Find where the given text appears and provide that cell's center as [X, Y] coordinate. 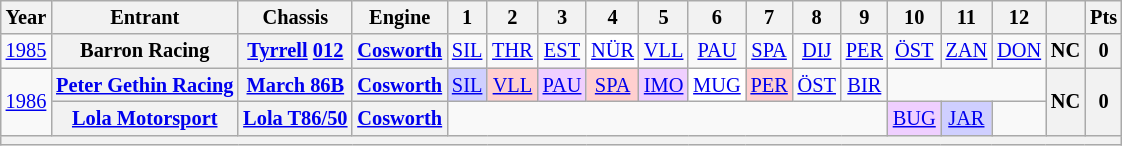
3 [562, 17]
Barron Racing [144, 51]
Year [26, 17]
2 [512, 17]
1986 [26, 102]
7 [770, 17]
March 86B [295, 85]
BUG [914, 118]
DIJ [817, 51]
4 [612, 17]
JAR [967, 118]
12 [1019, 17]
THR [512, 51]
10 [914, 17]
Pts [1104, 17]
Lola Motorsport [144, 118]
1 [467, 17]
Chassis [295, 17]
1985 [26, 51]
6 [716, 17]
NÜR [612, 51]
Entrant [144, 17]
DON [1019, 51]
MUG [716, 85]
BIR [864, 85]
5 [664, 17]
EST [562, 51]
Tyrrell 012 [295, 51]
Peter Gethin Racing [144, 85]
ZAN [967, 51]
9 [864, 17]
Lola T86/50 [295, 118]
8 [817, 17]
11 [967, 17]
IMO [664, 85]
Engine [400, 17]
